Pinpoint the cell where the given text exists, returning its [x, y] midpoint coordinate. 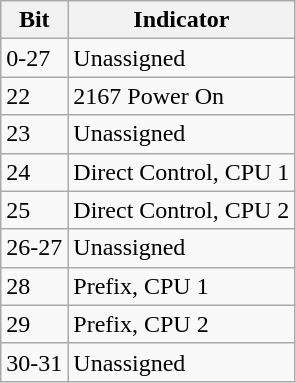
26-27 [34, 248]
Bit [34, 20]
Prefix, CPU 1 [182, 286]
Direct Control, CPU 1 [182, 172]
28 [34, 286]
0-27 [34, 58]
29 [34, 324]
25 [34, 210]
23 [34, 134]
22 [34, 96]
Direct Control, CPU 2 [182, 210]
24 [34, 172]
2167 Power On [182, 96]
30-31 [34, 362]
Indicator [182, 20]
Prefix, CPU 2 [182, 324]
